Identify which cell holds the provided text, then report its (x, y) central coordinate. 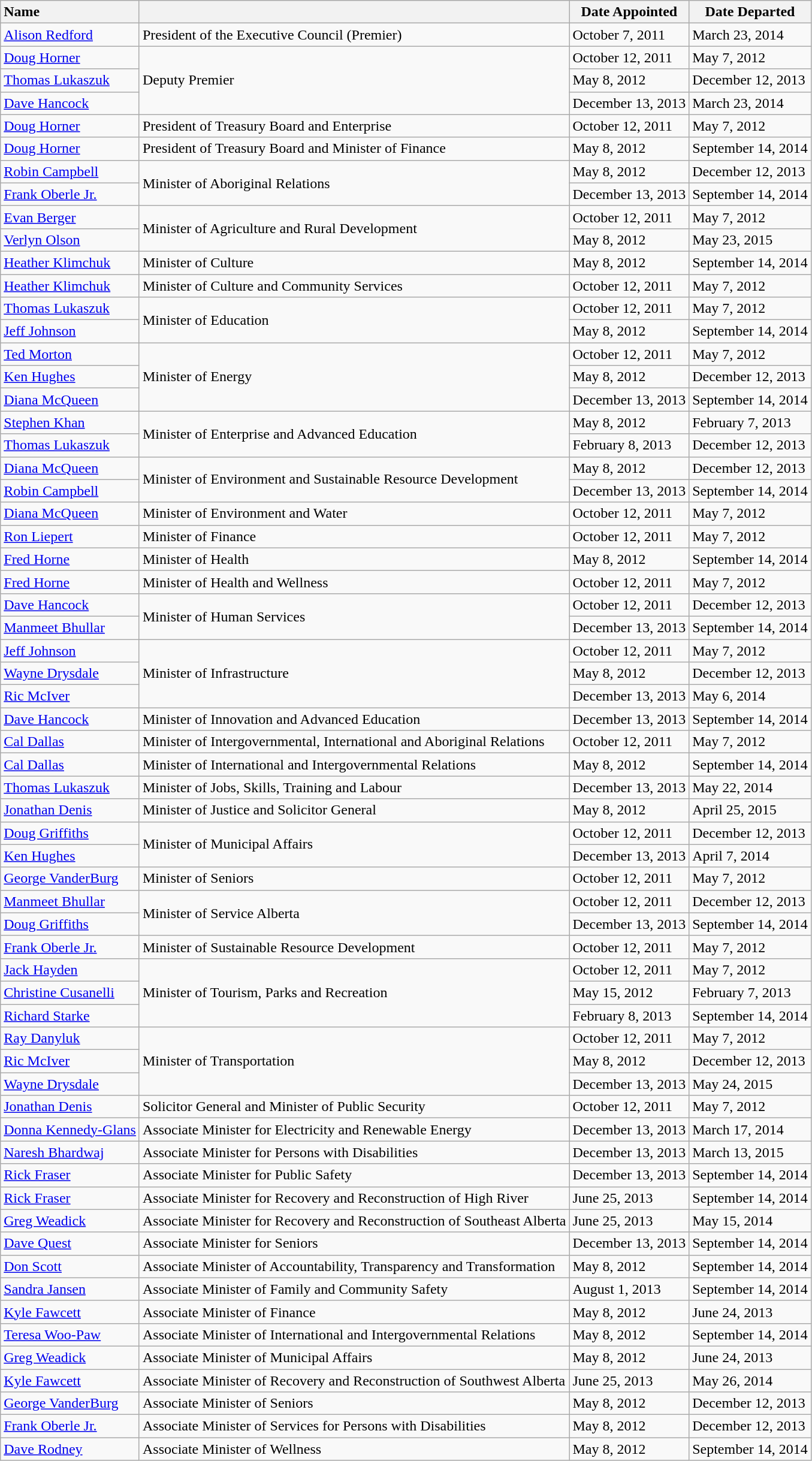
May 23, 2015 (750, 240)
Minister of Sustainable Resource Development (354, 947)
Don Scott (70, 1266)
Minister of Energy (354, 377)
Minister of Aboriginal Relations (354, 183)
May 15, 2014 (750, 1221)
Minister of Culture (354, 262)
Minister of Seniors (354, 879)
Solicitor General and Minister of Public Security (354, 1107)
Date Appointed (629, 12)
Ron Liepert (70, 536)
Minister of Justice and Solicitor General (354, 810)
Associate Minister of Municipal Affairs (354, 1357)
Ted Morton (70, 354)
Minister of Education (354, 320)
President of the Executive Council (Premier) (354, 35)
Sandra Jansen (70, 1289)
Associate Minister of Family and Community Safety (354, 1289)
Minister of Transportation (354, 1061)
Dave Rodney (70, 1449)
Minister of Municipal Affairs (354, 844)
Minister of Health (354, 559)
Dave Quest (70, 1243)
Associate Minister for Electricity and Renewable Energy (354, 1130)
April 25, 2015 (750, 810)
Associate Minister of Wellness (354, 1449)
Deputy Premier (354, 80)
Associate Minister for Recovery and Reconstruction of Southeast Alberta (354, 1221)
Minister of Human Services (354, 616)
Associate Minister for Seniors (354, 1243)
Minister of Infrastructure (354, 673)
Minister of Service Alberta (354, 913)
Minister of Health and Wellness (354, 582)
Minister of Environment and Sustainable Resource Development (354, 479)
Christine Cusanelli (70, 992)
Associate Minister of Recovery and Reconstruction of Southwest Alberta (354, 1380)
Donna Kennedy-Glans (70, 1130)
Date Departed (750, 12)
Ray Danyluk (70, 1039)
Associate Minister of Services for Persons with Disabilities (354, 1426)
March 17, 2014 (750, 1130)
Minister of Innovation and Advanced Education (354, 719)
Jack Hayden (70, 970)
Associate Minister of International and Intergovernmental Relations (354, 1335)
Richard Starke (70, 1016)
May 22, 2014 (750, 787)
Stephen Khan (70, 422)
Evan Berger (70, 217)
May 26, 2014 (750, 1380)
Alison Redford (70, 35)
President of Treasury Board and Minister of Finance (354, 149)
Minister of Culture and Community Services (354, 286)
May 15, 2012 (629, 992)
Associate Minister of Accountability, Transparency and Transformation (354, 1266)
Naresh Bhardwaj (70, 1152)
October 7, 2011 (629, 35)
Minister of Environment and Water (354, 514)
April 7, 2014 (750, 856)
Teresa Woo-Paw (70, 1335)
Minister of Agriculture and Rural Development (354, 228)
Verlyn Olson (70, 240)
Minister of Tourism, Parks and Recreation (354, 992)
Associate Minister for Persons with Disabilities (354, 1152)
Associate Minister of Finance (354, 1312)
August 1, 2013 (629, 1289)
May 24, 2015 (750, 1084)
Name (70, 12)
Minister of International and Intergovernmental Relations (354, 765)
Associate Minister of Seniors (354, 1403)
May 6, 2014 (750, 696)
Minister of Finance (354, 536)
March 13, 2015 (750, 1152)
Minister of Intergovernmental, International and Aboriginal Relations (354, 742)
Associate Minister for Public Safety (354, 1175)
Minister of Enterprise and Advanced Education (354, 434)
Associate Minister for Recovery and Reconstruction of High River (354, 1198)
President of Treasury Board and Enterprise (354, 126)
Minister of Jobs, Skills, Training and Labour (354, 787)
